Return (x, y) of the center of cell containing provided text 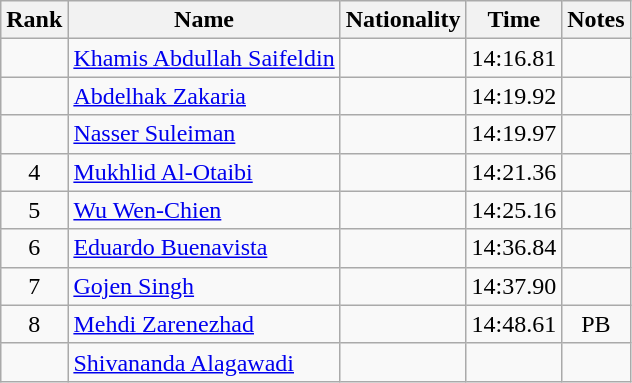
Wu Wen-Chien (204, 210)
Mukhlid Al-Otaibi (204, 172)
14:19.92 (514, 96)
Gojen Singh (204, 286)
6 (34, 248)
5 (34, 210)
14:16.81 (514, 58)
8 (34, 324)
14:21.36 (514, 172)
Name (204, 20)
14:36.84 (514, 248)
Khamis Abdullah Saifeldin (204, 58)
14:37.90 (514, 286)
Eduardo Buenavista (204, 248)
Nasser Suleiman (204, 134)
Time (514, 20)
PB (596, 324)
7 (34, 286)
14:48.61 (514, 324)
4 (34, 172)
14:25.16 (514, 210)
Shivananda Alagawadi (204, 362)
Abdelhak Zakaria (204, 96)
Rank (34, 20)
Mehdi Zarenezhad (204, 324)
14:19.97 (514, 134)
Nationality (403, 20)
Notes (596, 20)
